Pinpoint the cell where the given text exists, returning its [X, Y] midpoint coordinate. 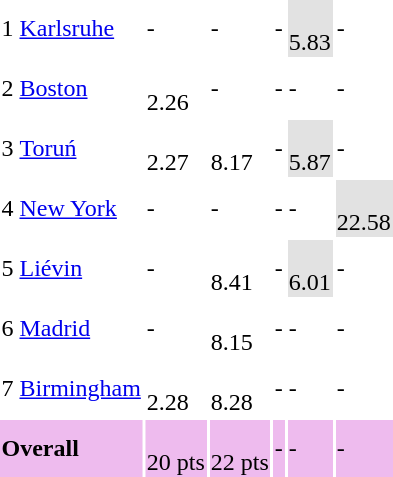
Karlsruhe [80, 28]
1 [8, 28]
8.28 [240, 388]
Madrid [80, 328]
6 [8, 328]
New York [80, 208]
Birmingham [80, 388]
Toruń [80, 148]
5.87 [310, 148]
5 [8, 268]
Liévin [80, 268]
Boston [80, 88]
8.17 [240, 148]
2.28 [176, 388]
5.83 [310, 28]
2 [8, 88]
3 [8, 148]
8.41 [240, 268]
8.15 [240, 328]
6.01 [310, 268]
Overall [71, 448]
20 pts [176, 448]
22 pts [240, 448]
4 [8, 208]
7 [8, 388]
2.26 [176, 88]
2.27 [176, 148]
22.58 [364, 208]
